Output the [x, y] coordinate of the center of the cell containing the given text.  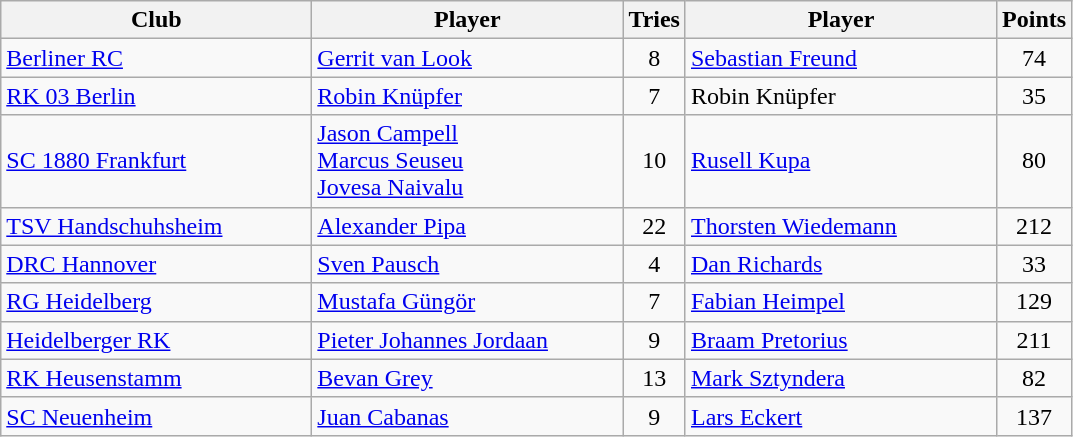
Jason Campell Marcus Seuseu Jovesa Naivalu [468, 161]
TSV Handschuhsheim [156, 226]
RG Heidelberg [156, 302]
Braam Pretorius [840, 340]
137 [1034, 416]
RK 03 Berlin [156, 96]
Berliner RC [156, 58]
Club [156, 20]
DRC Hannover [156, 264]
Gerrit van Look [468, 58]
Juan Cabanas [468, 416]
8 [654, 58]
212 [1034, 226]
Fabian Heimpel [840, 302]
RK Heusenstamm [156, 378]
Mustafa Güngör [468, 302]
74 [1034, 58]
Mark Sztyndera [840, 378]
10 [654, 161]
129 [1034, 302]
13 [654, 378]
Alexander Pipa [468, 226]
SC 1880 Frankfurt [156, 161]
35 [1034, 96]
33 [1034, 264]
82 [1034, 378]
Sven Pausch [468, 264]
80 [1034, 161]
4 [654, 264]
Points [1034, 20]
Dan Richards [840, 264]
Lars Eckert [840, 416]
SC Neuenheim [156, 416]
Rusell Kupa [840, 161]
Heidelberger RK [156, 340]
Bevan Grey [468, 378]
Sebastian Freund [840, 58]
Pieter Johannes Jordaan [468, 340]
Tries [654, 20]
Thorsten Wiedemann [840, 226]
211 [1034, 340]
22 [654, 226]
